Determine the (x, y) coordinate at the center of the cell enclosing the given text.  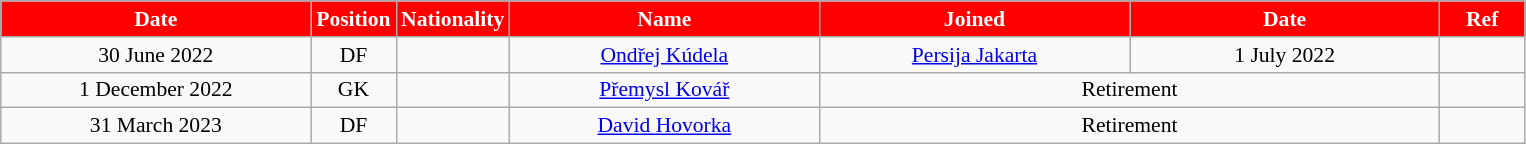
30 June 2022 (156, 55)
1 December 2022 (156, 90)
Přemysl Kovář (664, 90)
Nationality (452, 19)
Ref (1482, 19)
Joined (974, 19)
Persija Jakarta (974, 55)
31 March 2023 (156, 126)
Position (354, 19)
Ondřej Kúdela (664, 55)
David Hovorka (664, 126)
1 July 2022 (1285, 55)
GK (354, 90)
Name (664, 19)
